From the cell containing the given text, extract its center point as (x, y) coordinate. 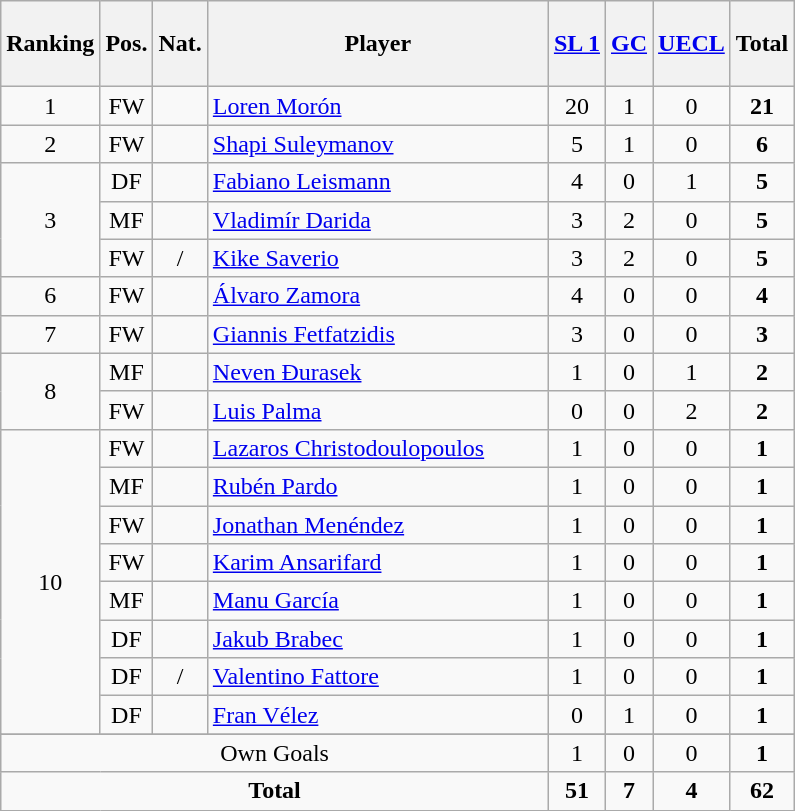
Valentino Fattore (378, 677)
Álvaro Zamora (378, 296)
Rubén Pardo (378, 486)
Own Goals (275, 753)
Loren Morón (378, 106)
21 (762, 106)
Jakub Brabec (378, 639)
Player (378, 44)
10 (50, 581)
Jonathan Menéndez (378, 525)
Kike Saverio (378, 258)
Pos. (126, 44)
Vladimír Darida (378, 220)
Shapi Suleymanov (378, 144)
51 (576, 791)
Karim Ansarifard (378, 563)
Giannis Fetfatzidis (378, 334)
Ranking (50, 44)
Luis Palma (378, 410)
GC (628, 44)
Neven Đurasek (378, 372)
20 (576, 106)
UECL (692, 44)
Lazaros Christodoulopoulos (378, 448)
SL 1 (576, 44)
Fran Vélez (378, 715)
62 (762, 791)
Manu García (378, 601)
8 (50, 391)
Fabiano Leismann (378, 182)
Nat. (180, 44)
